Locate the cell with the specified text and output its [x, y] center coordinate. 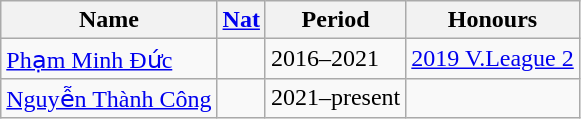
Nat [241, 20]
2021–present [335, 98]
2016–2021 [335, 59]
Name [109, 20]
Honours [492, 20]
Period [335, 20]
Nguyễn Thành Công [109, 98]
2019 V.League 2 [492, 59]
Phạm Minh Đức [109, 59]
